Return the [x, y] coordinate for the center point of the cell that contains the specified text.  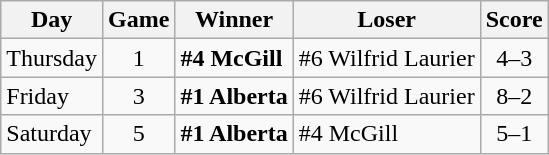
4–3 [514, 58]
Day [52, 20]
Loser [386, 20]
Game [138, 20]
5 [138, 134]
1 [138, 58]
3 [138, 96]
Friday [52, 96]
Thursday [52, 58]
Winner [234, 20]
5–1 [514, 134]
Saturday [52, 134]
Score [514, 20]
8–2 [514, 96]
